Find where the given text appears and provide that cell's center as (x, y) coordinate. 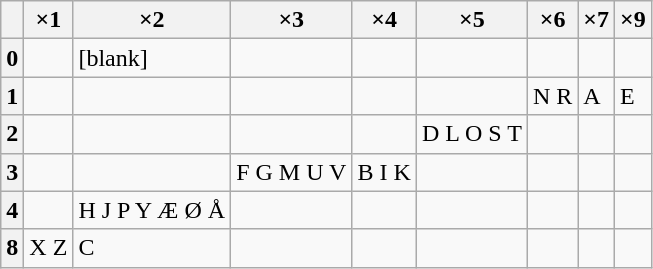
×3 (292, 20)
C (152, 248)
×1 (48, 20)
2 (12, 134)
F G M U V (292, 172)
[blank] (152, 58)
A (596, 96)
N R (552, 96)
D L O S T (472, 134)
×6 (552, 20)
1 (12, 96)
X Z (48, 248)
0 (12, 58)
3 (12, 172)
×5 (472, 20)
H J P Y Æ Ø Å (152, 210)
×9 (634, 20)
×7 (596, 20)
×4 (384, 20)
B I K (384, 172)
4 (12, 210)
×2 (152, 20)
E (634, 96)
8 (12, 248)
